Pinpoint the cell where the given text exists, returning its (x, y) midpoint coordinate. 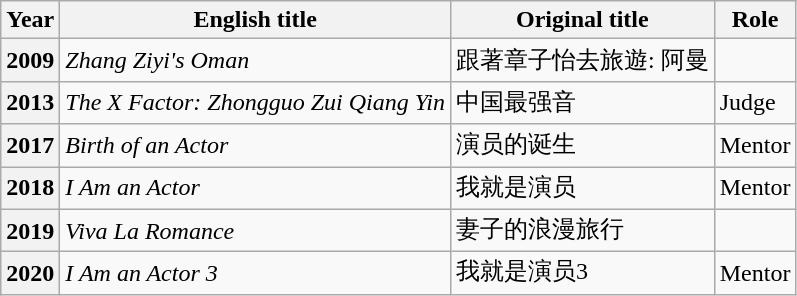
妻子的浪漫旅行 (582, 230)
I Am an Actor 3 (256, 274)
Viva La Romance (256, 230)
2013 (30, 102)
演员的诞生 (582, 146)
2020 (30, 274)
2018 (30, 188)
2009 (30, 60)
2019 (30, 230)
Judge (755, 102)
Birth of an Actor (256, 146)
The X Factor: Zhongguo Zui Qiang Yin (256, 102)
Original title (582, 20)
Year (30, 20)
2017 (30, 146)
中国最强音 (582, 102)
Zhang Ziyi's Oman (256, 60)
跟著章子怡去旅遊: 阿曼 (582, 60)
我就是演员 (582, 188)
Role (755, 20)
我就是演员3 (582, 274)
I Am an Actor (256, 188)
English title (256, 20)
